Identify which cell holds the provided text, then report its (X, Y) central coordinate. 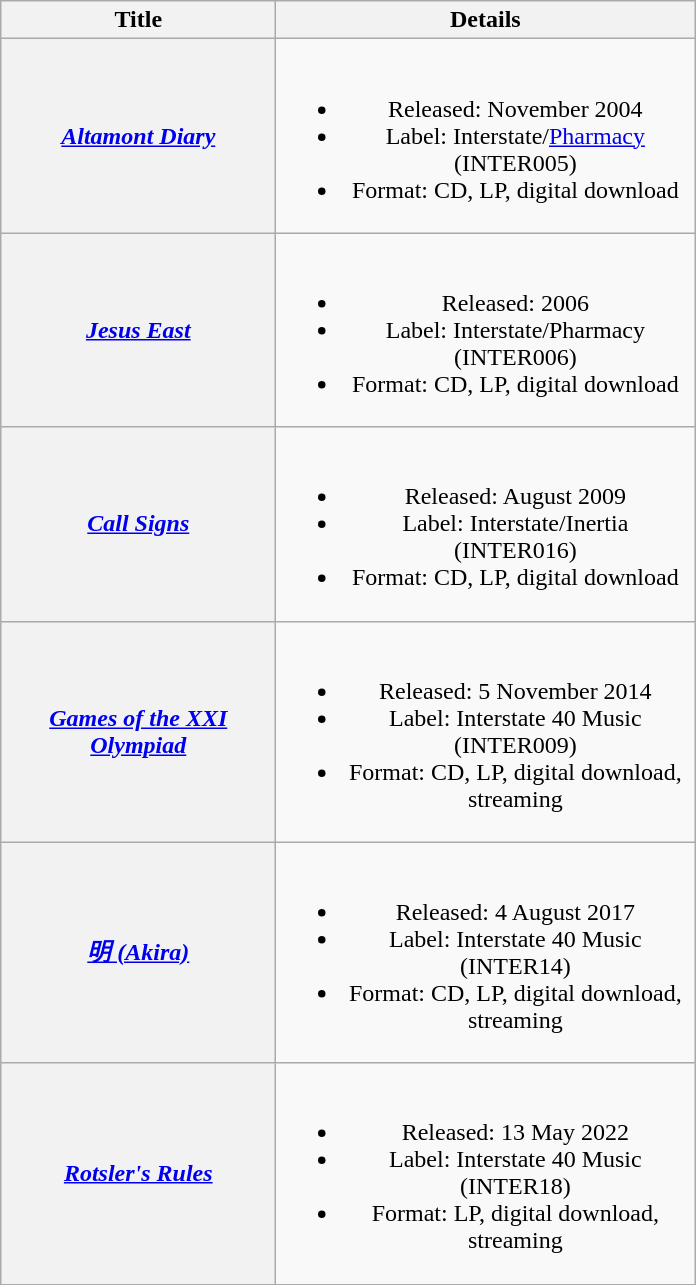
Rotsler's Rules (138, 1174)
Games of the XXI Olympiad (138, 732)
Jesus East (138, 330)
Altamont Diary (138, 136)
Released: 4 August 2017Label: Interstate 40 Music (INTER14)Format: CD, LP, digital download, streaming (486, 952)
Released: November 2004Label: Interstate/Pharmacy (INTER005)Format: CD, LP, digital download (486, 136)
Released: August 2009Label: Interstate/Inertia (INTER016)Format: CD, LP, digital download (486, 524)
明 (Akira) (138, 952)
Released: 2006Label: Interstate/Pharmacy (INTER006)Format: CD, LP, digital download (486, 330)
Call Signs (138, 524)
Released: 13 May 2022Label: Interstate 40 Music (INTER18)Format: LP, digital download, streaming (486, 1174)
Released: 5 November 2014Label: Interstate 40 Music (INTER009)Format: CD, LP, digital download, streaming (486, 732)
Details (486, 20)
Title (138, 20)
